Determine the (X, Y) coordinate at the center of the cell enclosing the given text.  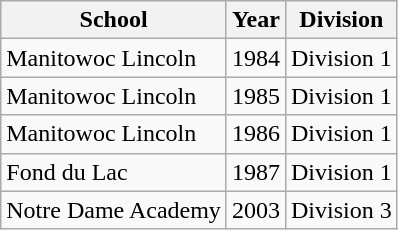
1984 (256, 58)
Division 3 (341, 210)
Fond du Lac (114, 172)
School (114, 20)
Year (256, 20)
2003 (256, 210)
1986 (256, 134)
1985 (256, 96)
Notre Dame Academy (114, 210)
1987 (256, 172)
Division (341, 20)
